Capture the cell that displays the provided text and extract its (X, Y) central coordinate. 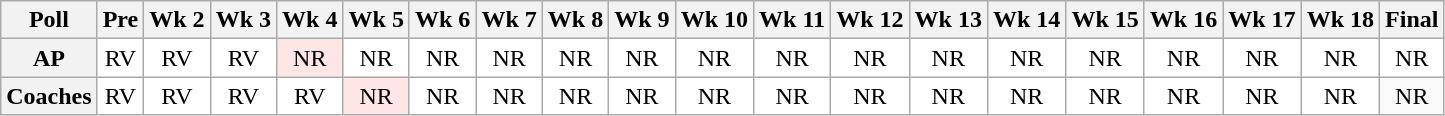
Wk 15 (1105, 20)
Wk 4 (310, 20)
Wk 16 (1183, 20)
Wk 18 (1340, 20)
Wk 13 (948, 20)
AP (49, 58)
Wk 14 (1026, 20)
Wk 11 (792, 20)
Wk 12 (870, 20)
Coaches (49, 96)
Wk 2 (177, 20)
Pre (120, 20)
Wk 5 (376, 20)
Wk 17 (1262, 20)
Wk 7 (509, 20)
Wk 10 (714, 20)
Poll (49, 20)
Final (1412, 20)
Wk 8 (575, 20)
Wk 9 (642, 20)
Wk 3 (243, 20)
Wk 6 (442, 20)
